For the text-containing cell, return its midpoint in [X, Y] coordinate format. 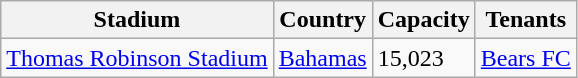
Capacity [424, 20]
Tenants [526, 20]
Thomas Robinson Stadium [137, 58]
Stadium [137, 20]
Bahamas [322, 58]
Country [322, 20]
15,023 [424, 58]
Bears FC [526, 58]
